Extract the [x, y] coordinate from the center of the cell holding the provided text.  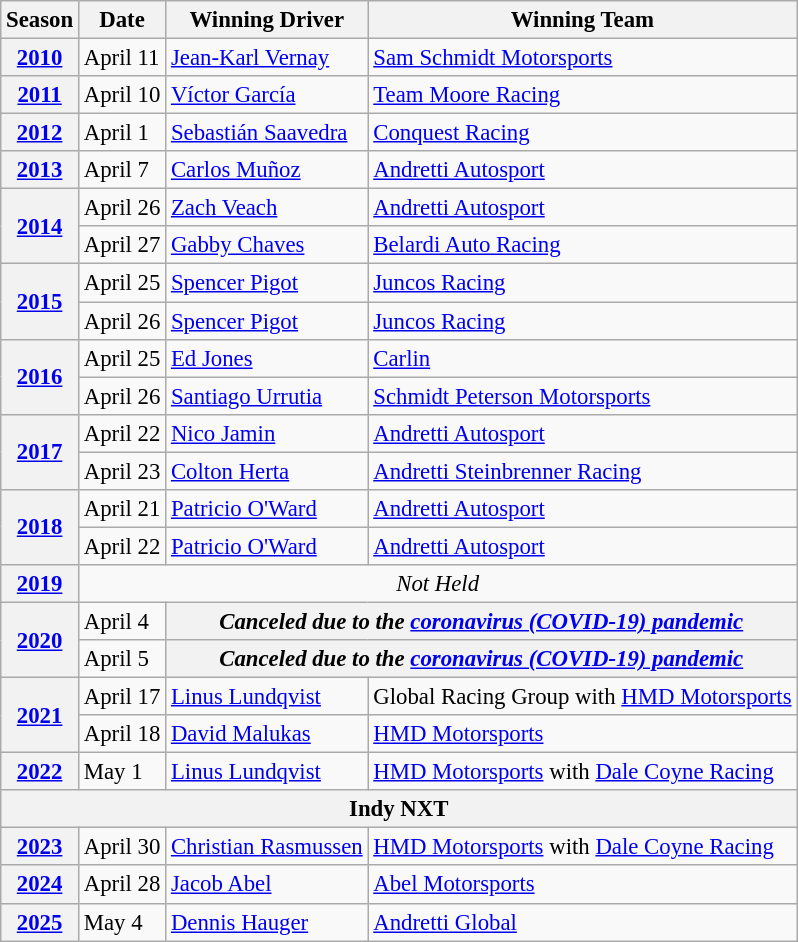
2012 [40, 133]
Jean-Karl Vernay [267, 58]
Schmidt Peterson Motorsports [582, 396]
Team Moore Racing [582, 95]
2010 [40, 58]
2016 [40, 376]
April 28 [122, 885]
2013 [40, 170]
Indy NXT [399, 809]
2023 [40, 847]
Dennis Hauger [267, 922]
2021 [40, 716]
David Malukas [267, 734]
Gabby Chaves [267, 245]
2014 [40, 226]
April 27 [122, 245]
Carlin [582, 358]
Christian Rasmussen [267, 847]
Conquest Racing [582, 133]
April 21 [122, 509]
Winning Driver [267, 20]
2025 [40, 922]
2015 [40, 302]
2011 [40, 95]
April 7 [122, 170]
Abel Motorsports [582, 885]
Jacob Abel [267, 885]
2017 [40, 452]
April 23 [122, 471]
Andretti Global [582, 922]
May 1 [122, 772]
Carlos Muñoz [267, 170]
2022 [40, 772]
April 1 [122, 133]
April 5 [122, 659]
April 4 [122, 621]
Zach Veach [267, 208]
April 10 [122, 95]
Andretti Steinbrenner Racing [582, 471]
Not Held [437, 584]
Global Racing Group with HMD Motorsports [582, 697]
Winning Team [582, 20]
Belardi Auto Racing [582, 245]
Date [122, 20]
2019 [40, 584]
Víctor García [267, 95]
Nico Jamin [267, 433]
2024 [40, 885]
HMD Motorsports [582, 734]
2020 [40, 640]
April 11 [122, 58]
Sebastián Saavedra [267, 133]
May 4 [122, 922]
2018 [40, 528]
April 30 [122, 847]
Ed Jones [267, 358]
April 18 [122, 734]
Santiago Urrutia [267, 396]
April 17 [122, 697]
Sam Schmidt Motorsports [582, 58]
Colton Herta [267, 471]
Season [40, 20]
